For the text-containing cell, return its midpoint in (x, y) coordinate format. 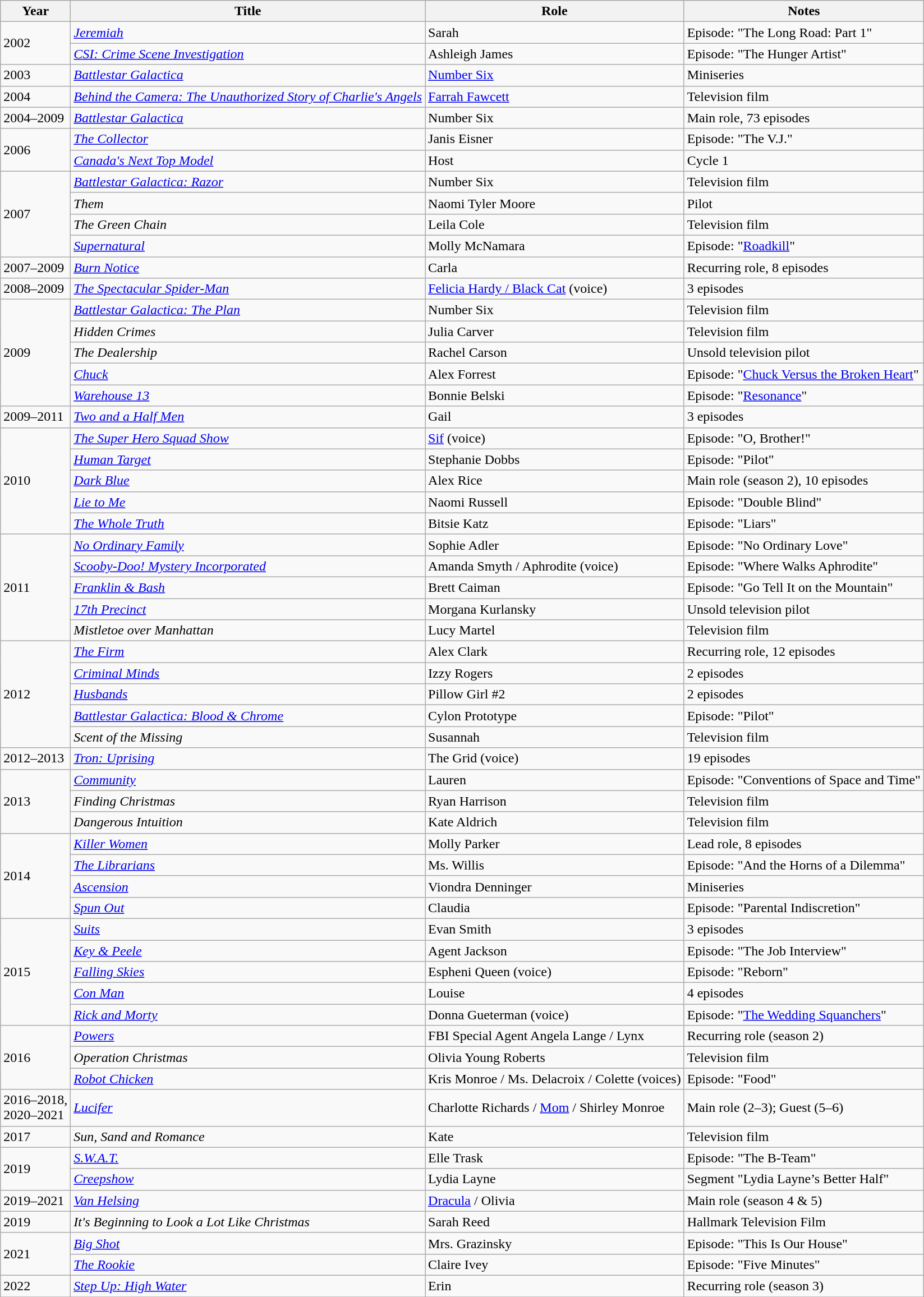
Burn Notice (248, 268)
Alex Clark (555, 652)
Ascension (248, 886)
Van Helsing (248, 1201)
2022 (36, 1286)
2006 (36, 150)
The Super Hero Squad Show (248, 438)
Recurring role, 8 episodes (803, 268)
Main role, 73 episodes (803, 118)
Molly McNamara (555, 246)
The Green Chain (248, 224)
Bonnie Belski (555, 395)
Episode: "The Long Road: Part 1" (803, 33)
Mistletoe over Manhattan (248, 631)
Episode: "Go Tell It on the Mountain" (803, 587)
Cycle 1 (803, 160)
Julia Carver (555, 332)
Episode: "Resonance" (803, 395)
Sif (voice) (555, 438)
Izzy Rogers (555, 673)
Main role (season 4 & 5) (803, 1201)
Episode: "Liars" (803, 523)
Lie to Me (248, 502)
Finding Christmas (248, 801)
Sarah Reed (555, 1222)
The Grid (voice) (555, 758)
Molly Parker (555, 844)
4 episodes (803, 994)
Main role (2–3); Guest (5–6) (803, 1107)
Pilot (803, 203)
Ashleigh James (555, 54)
Big Shot (248, 1243)
Gail (555, 417)
2004 (36, 96)
2010 (36, 481)
Brett Caiman (555, 587)
Episode: "Parental Indiscretion" (803, 908)
Sarah (555, 33)
Con Man (248, 994)
Main role (season 2), 10 episodes (803, 481)
2003 (36, 75)
Rachel Carson (555, 353)
2009 (36, 353)
Lead role, 8 episodes (803, 844)
Spun Out (248, 908)
CSI: Crime Scene Investigation (248, 54)
Creepshow (248, 1179)
Tron: Uprising (248, 758)
Hallmark Television Film (803, 1222)
2002 (36, 43)
Naomi Tyler Moore (555, 203)
Episode: "The Job Interview" (803, 951)
17th Precinct (248, 609)
Mrs. Grazinsky (555, 1243)
Them (248, 203)
Cylon Prototype (555, 716)
Carla (555, 268)
Episode: "Double Blind" (803, 502)
No Ordinary Family (248, 545)
Battlestar Galactica: The Plan (248, 310)
Title (248, 11)
2012 (36, 695)
Chuck (248, 374)
2016–2018,2020–2021 (36, 1107)
Episode: "Five Minutes" (803, 1264)
Jeremiah (248, 33)
Viondra Denninger (555, 886)
Episode: "The Wedding Squanchers" (803, 1015)
Episode: "No Ordinary Love" (803, 545)
Behind the Camera: The Unauthorized Story of Charlie's Angels (248, 96)
Segment "Lydia Layne’s Better Half" (803, 1179)
Operation Christmas (248, 1057)
2021 (36, 1254)
2019–2021 (36, 1201)
The Whole Truth (248, 523)
Criminal Minds (248, 673)
Episode: "The Hunger Artist" (803, 54)
Recurring role (season 2) (803, 1036)
The Librarians (248, 865)
Agent Jackson (555, 951)
Dark Blue (248, 481)
Kate Aldrich (555, 822)
Episode: "Conventions of Space and Time" (803, 780)
Episode: "This Is Our House" (803, 1243)
Naomi Russell (555, 502)
Human Target (248, 459)
Year (36, 11)
Stephanie Dobbs (555, 459)
It's Beginning to Look a Lot Like Christmas (248, 1222)
Host (555, 160)
Battlestar Galactica: Razor (248, 182)
Episode: "The V.J." (803, 139)
Lucy Martel (555, 631)
Episode: "The B-Team" (803, 1158)
Step Up: High Water (248, 1286)
Louise (555, 994)
Pillow Girl #2 (555, 695)
The Firm (248, 652)
2014 (36, 876)
Killer Women (248, 844)
Battlestar Galactica: Blood & Chrome (248, 716)
Episode: "Chuck Versus the Broken Heart" (803, 374)
Kate (555, 1137)
Morgana Kurlansky (555, 609)
Lucifer (248, 1107)
Kris Monroe / Ms. Delacroix / Colette (voices) (555, 1079)
Janis Eisner (555, 139)
Supernatural (248, 246)
Felicia Hardy / Black Cat (voice) (555, 289)
Dracula / Olivia (555, 1201)
Key & Peele (248, 951)
The Rookie (248, 1264)
Scent of the Missing (248, 737)
2009–2011 (36, 417)
2013 (36, 801)
Robot Chicken (248, 1079)
Two and a Half Men (248, 417)
Episode: "Reborn" (803, 972)
The Collector (248, 139)
Episode: "O, Brother!" (803, 438)
Ryan Harrison (555, 801)
Leila Cole (555, 224)
Community (248, 780)
Farrah Fawcett (555, 96)
Amanda Smyth / Aphrodite (voice) (555, 566)
Charlotte Richards / Mom / Shirley Monroe (555, 1107)
Hidden Crimes (248, 332)
Espheni Queen (voice) (555, 972)
Donna Gueterman (voice) (555, 1015)
2017 (36, 1137)
Role (555, 11)
The Dealership (248, 353)
Powers (248, 1036)
2004–2009 (36, 118)
2007 (36, 214)
Elle Trask (555, 1158)
Claire Ivey (555, 1264)
2016 (36, 1057)
Bitsie Katz (555, 523)
Episode: "Roadkill" (803, 246)
2012–2013 (36, 758)
Recurring role, 12 episodes (803, 652)
2008–2009 (36, 289)
Episode: "Food" (803, 1079)
Falling Skies (248, 972)
Episode: "And the Horns of a Dilemma" (803, 865)
Rick and Morty (248, 1015)
Warehouse 13 (248, 395)
Lauren (555, 780)
Erin (555, 1286)
2007–2009 (36, 268)
Alex Forrest (555, 374)
Sun, Sand and Romance (248, 1137)
FBI Special Agent Angela Lange / Lynx (555, 1036)
Husbands (248, 695)
Dangerous Intuition (248, 822)
Scooby-Doo! Mystery Incorporated (248, 566)
Alex Rice (555, 481)
19 episodes (803, 758)
Notes (803, 11)
The Spectacular Spider-Man (248, 289)
Sophie Adler (555, 545)
Olivia Young Roberts (555, 1057)
Lydia Layne (555, 1179)
Recurring role (season 3) (803, 1286)
Episode: "Where Walks Aphrodite" (803, 566)
Franklin & Bash (248, 587)
Claudia (555, 908)
Suits (248, 929)
2015 (36, 972)
Susannah (555, 737)
Canada's Next Top Model (248, 160)
S.W.A.T. (248, 1158)
Ms. Willis (555, 865)
Evan Smith (555, 929)
2011 (36, 587)
